Find where the given text appears and provide that cell's center as [x, y] coordinate. 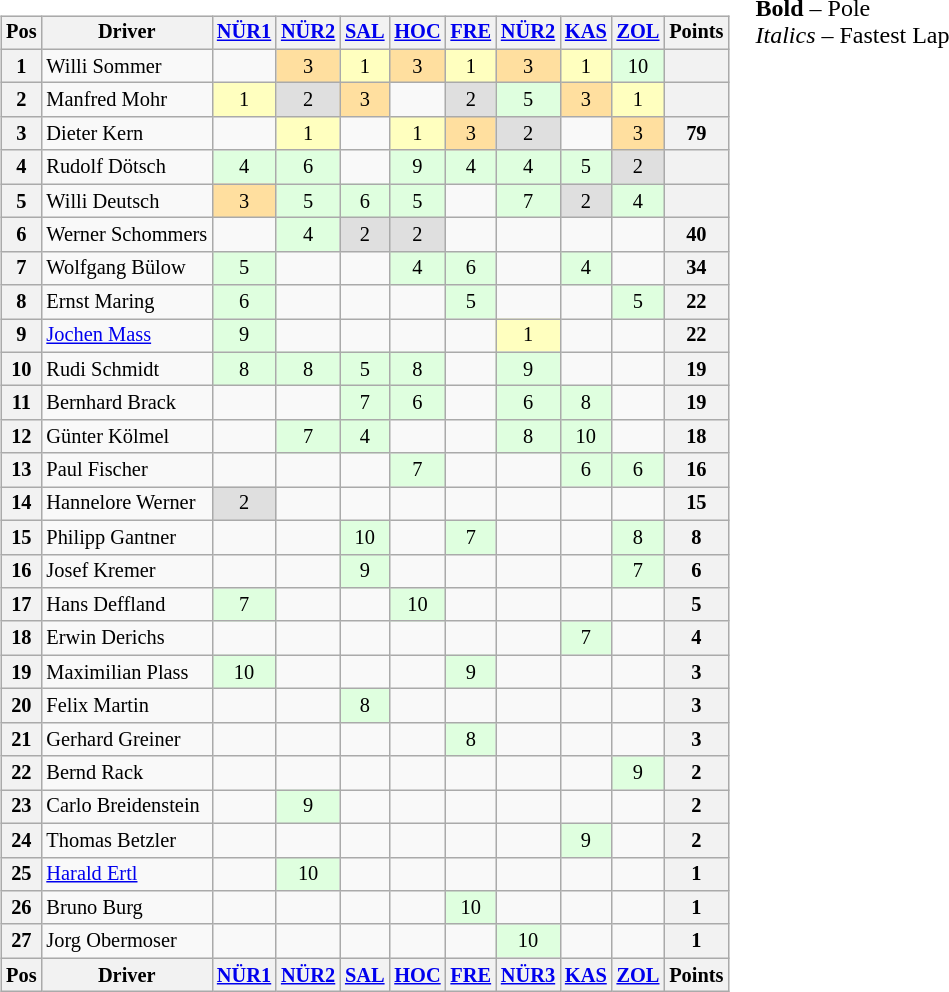
27 [21, 941]
Dieter Kern [126, 134]
Willi Deutsch [126, 201]
Bernd Rack [126, 773]
79 [696, 134]
Rudi Schmidt [126, 369]
11 [21, 403]
Maximilian Plass [126, 672]
21 [21, 739]
26 [21, 908]
Werner Schommers [126, 235]
Jorg Obermoser [126, 941]
Ernst Maring [126, 302]
Harald Ertl [126, 874]
20 [21, 706]
Erwin Derichs [126, 638]
Gerhard Greiner [126, 739]
14 [21, 504]
Günter Kölmel [126, 437]
13 [21, 470]
12 [21, 437]
24 [21, 840]
Rudolf Dötsch [126, 167]
NÜR3 [528, 975]
Jochen Mass [126, 336]
Paul Fischer [126, 470]
Willi Sommer [126, 66]
Felix Martin [126, 706]
Philipp Gantner [126, 537]
40 [696, 235]
23 [21, 807]
Bruno Burg [126, 908]
Wolfgang Bülow [126, 268]
Manfred Mohr [126, 100]
Carlo Breidenstein [126, 807]
Hans Deffland [126, 605]
34 [696, 268]
Josef Kremer [126, 571]
Hannelore Werner [126, 504]
25 [21, 874]
Thomas Betzler [126, 840]
17 [21, 605]
Bernhard Brack [126, 403]
